Return the (X, Y) coordinate for the center point of the cell that contains the specified text.  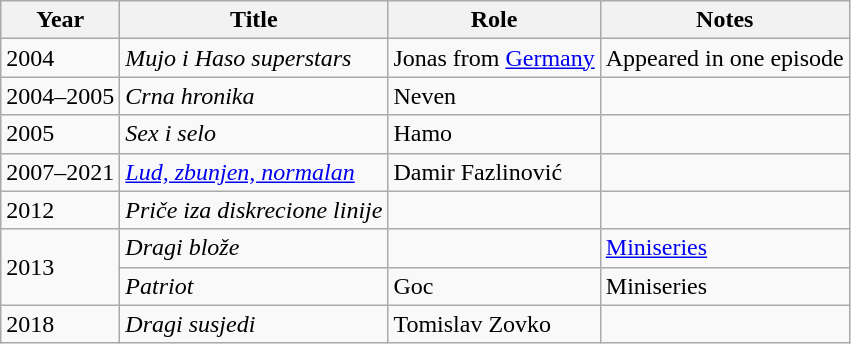
Neven (494, 96)
2004–2005 (60, 96)
Title (254, 20)
Goc (494, 286)
2018 (60, 324)
Crna hronika (254, 96)
Mujo i Haso superstars (254, 58)
Patriot (254, 286)
Tomislav Zovko (494, 324)
2013 (60, 267)
Dragi blože (254, 248)
Notes (724, 20)
Priče iza diskrecione linije (254, 210)
Lud, zbunjen, normalan (254, 172)
2007–2021 (60, 172)
Jonas from Germany (494, 58)
Appeared in one episode (724, 58)
Role (494, 20)
2012 (60, 210)
Sex i selo (254, 134)
Year (60, 20)
2005 (60, 134)
Dragi susjedi (254, 324)
Hamo (494, 134)
2004 (60, 58)
Damir Fazlinović (494, 172)
